Output the [x, y] coordinate of the center of the cell containing the given text.  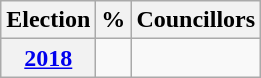
Councillors [196, 20]
Election [48, 20]
% [114, 20]
2018 [48, 58]
